Search for the cell housing the specified text and yield its [X, Y] center coordinate. 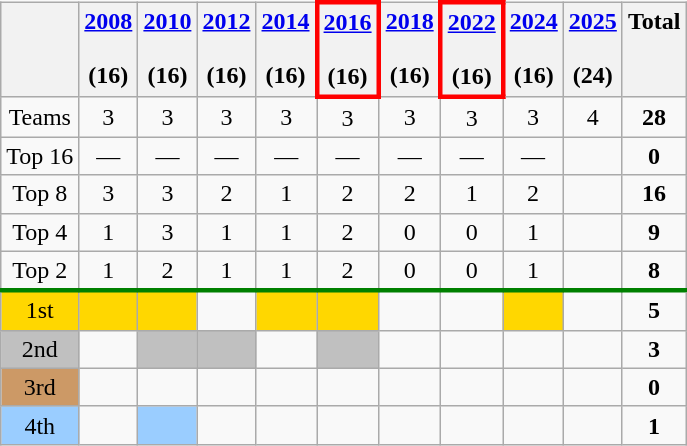
4 [592, 117]
2018 (16) [410, 50]
2016 (16) [348, 50]
Top 2 [40, 271]
2024 (16) [534, 50]
28 [654, 117]
1st [40, 311]
2010 (16) [168, 50]
2008 (16) [108, 50]
2012 (16) [226, 50]
Top 16 [40, 156]
Top 4 [40, 232]
Top 8 [40, 194]
2025 (24) [592, 50]
8 [654, 271]
Total [654, 50]
9 [654, 232]
2022 (16) [472, 50]
3rd [40, 387]
4th [40, 425]
5 [654, 311]
2nd [40, 349]
Teams [40, 117]
16 [654, 194]
2014 (16) [286, 50]
